Find where the given text appears and provide that cell's center as [X, Y] coordinate. 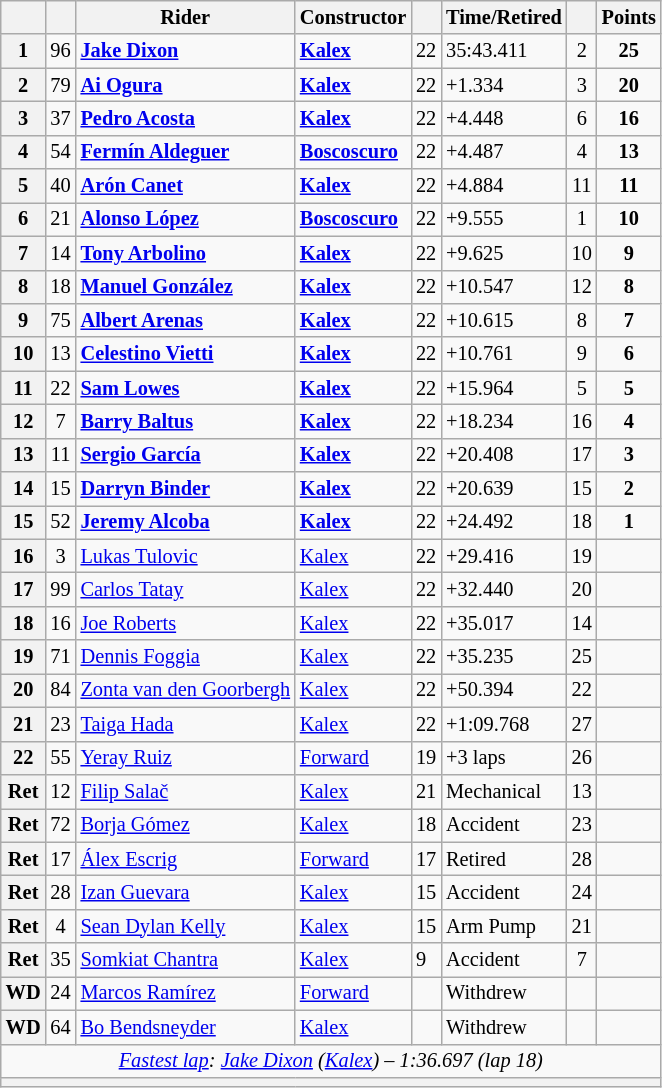
Zonta van den Goorbergh [186, 690]
75 [61, 320]
+29.416 [504, 556]
40 [61, 186]
Ai Ogura [186, 85]
Joe Roberts [186, 623]
+4.487 [504, 152]
72 [61, 825]
Pedro Acosta [186, 118]
+4.884 [504, 186]
27 [582, 724]
Mechanical [504, 791]
Dennis Foggia [186, 657]
+24.492 [504, 522]
+32.440 [504, 589]
Constructor [353, 17]
Filip Salač [186, 791]
Jeremy Alcoba [186, 522]
Sergio García [186, 455]
+9.625 [504, 253]
Bo Bendsneyder [186, 1027]
35:43.411 [504, 51]
Celestino Vietti [186, 354]
+10.547 [504, 287]
Álex Escrig [186, 859]
Darryn Binder [186, 489]
+18.234 [504, 421]
+20.408 [504, 455]
71 [61, 657]
Barry Baltus [186, 421]
Sam Lowes [186, 388]
96 [61, 51]
Somkiat Chantra [186, 960]
Fastest lap: Jake Dixon (Kalex) – 1:36.697 (lap 18) [331, 1061]
26 [582, 758]
99 [61, 589]
+4.448 [504, 118]
Lukas Tulovic [186, 556]
Rider [186, 17]
Sean Dylan Kelly [186, 926]
Izan Guevara [186, 892]
Tony Arbolino [186, 253]
+50.394 [504, 690]
Retired [504, 859]
Carlos Tatay [186, 589]
Arón Canet [186, 186]
55 [61, 758]
+1:09.768 [504, 724]
Fermín Aldeguer [186, 152]
54 [61, 152]
Yeray Ruiz [186, 758]
+20.639 [504, 489]
Points [629, 17]
Marcos Ramírez [186, 993]
Alonso López [186, 219]
+10.761 [504, 354]
+35.235 [504, 657]
35 [61, 960]
Albert Arenas [186, 320]
+15.964 [504, 388]
64 [61, 1027]
84 [61, 690]
+1.334 [504, 85]
+35.017 [504, 623]
Jake Dixon [186, 51]
+3 laps [504, 758]
Arm Pump [504, 926]
Taiga Hada [186, 724]
37 [61, 118]
52 [61, 522]
Manuel González [186, 287]
+9.555 [504, 219]
79 [61, 85]
Borja Gómez [186, 825]
+10.615 [504, 320]
Time/Retired [504, 17]
